Determine the (X, Y) coordinate at the center of the cell enclosing the given text.  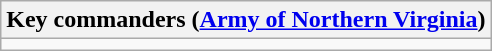
Key commanders (Army of Northern Virginia) (246, 20)
